From the cell containing the given text, extract its center point as [X, Y] coordinate. 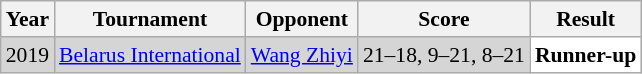
Score [444, 19]
2019 [28, 55]
Tournament [150, 19]
Wang Zhiyi [302, 55]
Runner-up [586, 55]
Belarus International [150, 55]
Opponent [302, 19]
21–18, 9–21, 8–21 [444, 55]
Result [586, 19]
Year [28, 19]
